Identify which cell holds the provided text, then report its [x, y] central coordinate. 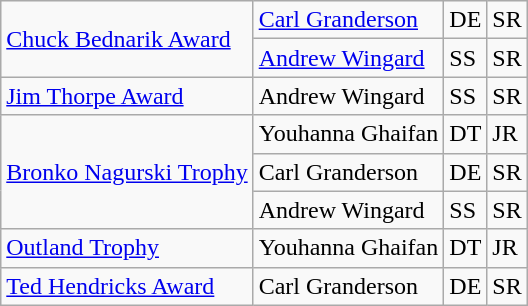
Outland Trophy [127, 248]
Chuck Bednarik Award [127, 39]
Ted Hendricks Award [127, 286]
Bronko Nagurski Trophy [127, 172]
Jim Thorpe Award [127, 96]
